Find where the given text appears and provide that cell's center as [x, y] coordinate. 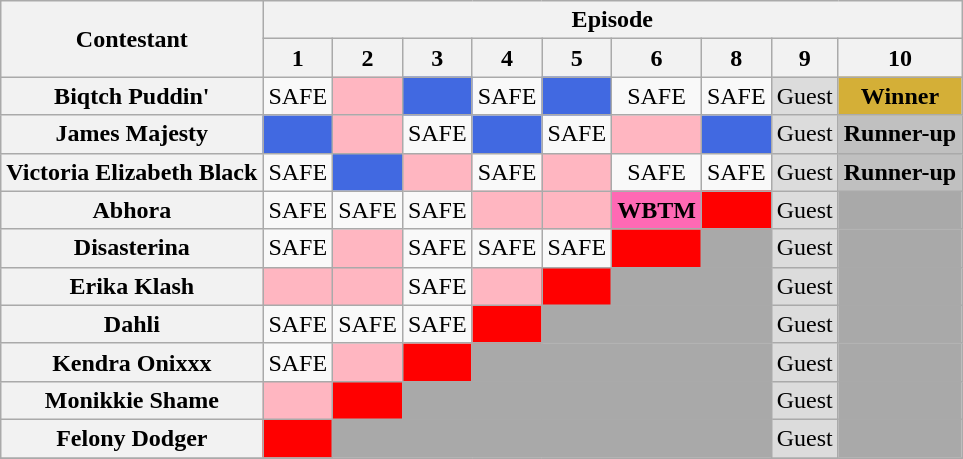
10 [900, 58]
Kendra Onixxx [132, 362]
WBTM [657, 210]
6 [657, 58]
Biqtch Puddin' [132, 96]
James Majesty [132, 134]
Disasterina [132, 248]
1 [298, 58]
9 [804, 58]
3 [437, 58]
2 [368, 58]
5 [577, 58]
8 [736, 58]
Episode [612, 20]
Abhora [132, 210]
Contestant [132, 39]
Felony Dodger [132, 438]
Dahli [132, 324]
Erika Klash [132, 286]
Victoria Elizabeth Black [132, 172]
4 [507, 58]
Monikkie Shame [132, 400]
Winner [900, 96]
